Output the [X, Y] coordinate of the center of the cell containing the given text.  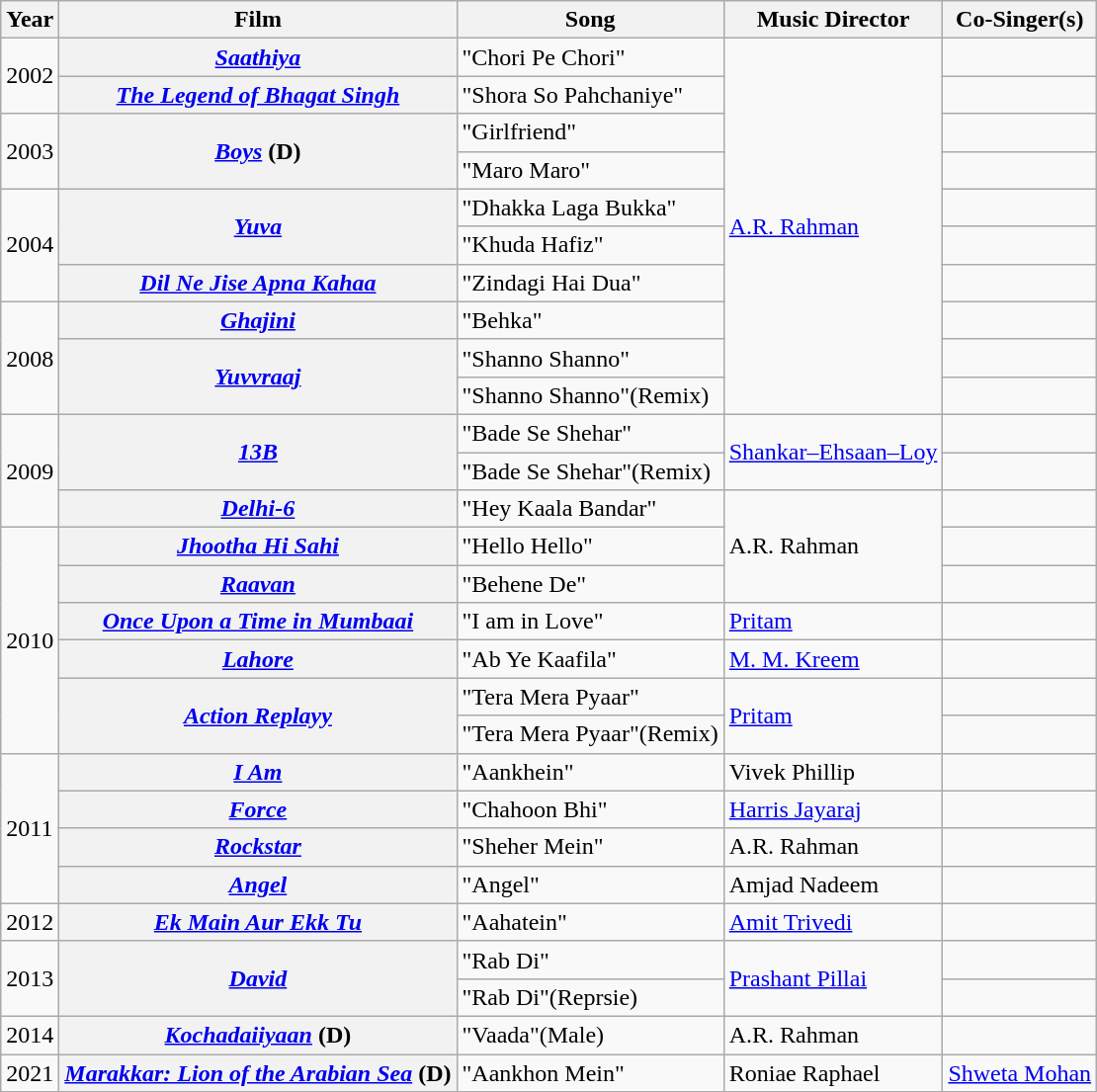
2009 [30, 470]
"Sheher Mein" [590, 847]
2014 [30, 1035]
13B [258, 452]
Boys (D) [258, 151]
M. M. Kreem [833, 659]
"Tera Mera Pyaar"(Remix) [590, 734]
"Chori Pe Chori" [590, 57]
"Khuda Hafiz" [590, 245]
"Maro Maro" [590, 170]
"Shanno Shanno" [590, 358]
Lahore [258, 659]
Shankar–Ehsaan–Loy [833, 452]
"Rab Di"(Reprsie) [590, 997]
Saathiya [258, 57]
Once Upon a Time in Mumbaai [258, 622]
"Shanno Shanno"(Remix) [590, 395]
"Angel" [590, 884]
"Behene De" [590, 584]
"Bade Se Shehar" [590, 433]
"I am in Love" [590, 622]
2012 [30, 922]
Ghajini [258, 320]
"Aahatein" [590, 922]
Rockstar [258, 847]
Vivek Phillip [833, 772]
Year [30, 20]
"Behka" [590, 320]
2021 [30, 1072]
Angel [258, 884]
Shweta Mohan [1020, 1072]
Amjad Nadeem [833, 884]
Marakkar: Lion of the Arabian Sea (D) [258, 1072]
Jhootha Hi Sahi [258, 546]
"Shora So Pahchaniye" [590, 95]
Action Replayy [258, 715]
2010 [30, 640]
"Chahoon Bhi" [590, 809]
Prashant Pillai [833, 978]
I Am [258, 772]
2013 [30, 978]
"Vaada"(Male) [590, 1035]
Harris Jayaraj [833, 809]
The Legend of Bhagat Singh [258, 95]
Dil Ne Jise Apna Kahaa [258, 283]
David [258, 978]
Music Director [833, 20]
"Tera Mera Pyaar" [590, 697]
Kochadaiiyaan (D) [258, 1035]
2008 [30, 358]
Raavan [258, 584]
"Bade Se Shehar"(Remix) [590, 471]
Song [590, 20]
Force [258, 809]
"Hey Kaala Bandar" [590, 509]
2004 [30, 245]
"Aankhein" [590, 772]
Yuva [258, 226]
"Rab Di" [590, 960]
"Hello Hello" [590, 546]
Film [258, 20]
"Dhakka Laga Bukka" [590, 208]
Roniae Raphael [833, 1072]
"Aankhon Mein" [590, 1072]
2011 [30, 828]
"Girlfriend" [590, 132]
Delhi-6 [258, 509]
Co-Singer(s) [1020, 20]
Yuvvraaj [258, 377]
Amit Trivedi [833, 922]
2002 [30, 76]
Ek Main Aur Ekk Tu [258, 922]
2003 [30, 151]
"Zindagi Hai Dua" [590, 283]
"Ab Ye Kaafila" [590, 659]
